Scan for the cell matching the given text and deliver its [X, Y] coordinate at center. 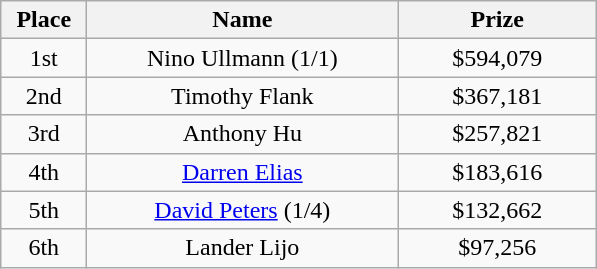
Prize [498, 20]
$367,181 [498, 96]
Nino Ullmann (1/1) [242, 58]
$594,079 [498, 58]
3rd [44, 134]
1st [44, 58]
Darren Elias [242, 172]
4th [44, 172]
Name [242, 20]
David Peters (1/4) [242, 210]
6th [44, 248]
5th [44, 210]
Timothy Flank [242, 96]
$257,821 [498, 134]
$132,662 [498, 210]
Place [44, 20]
Lander Lijo [242, 248]
$97,256 [498, 248]
Anthony Hu [242, 134]
$183,616 [498, 172]
2nd [44, 96]
